Extract the (x, y) coordinate from the center of the cell holding the provided text.  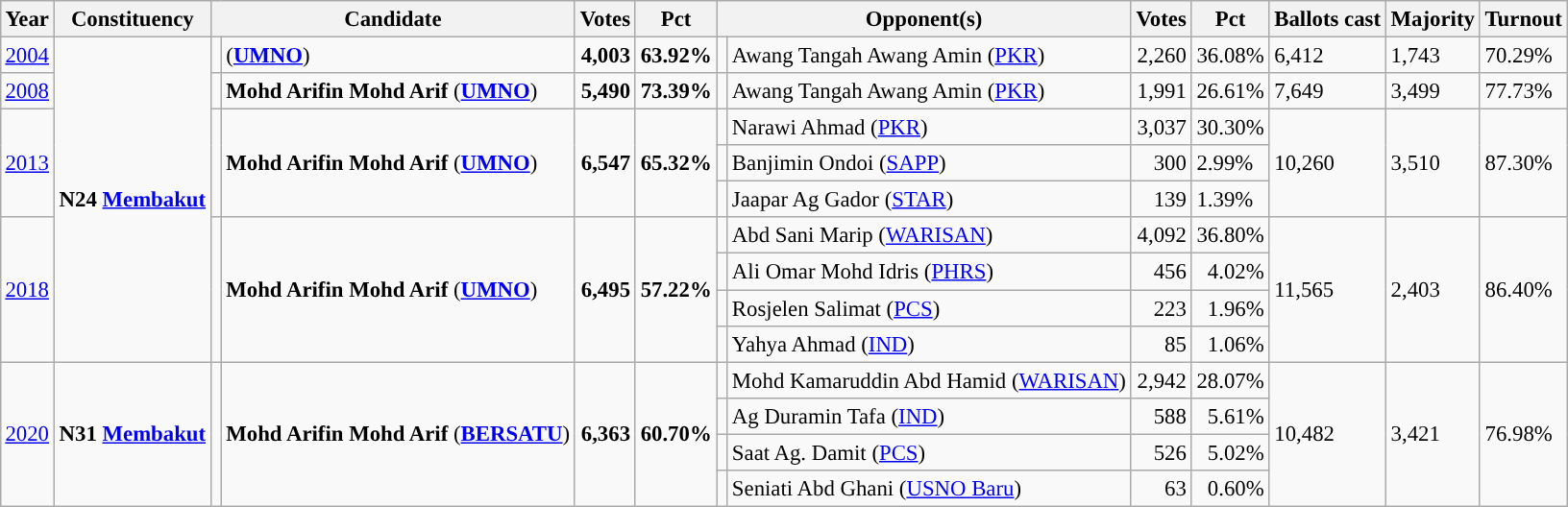
2,260 (1161, 55)
36.08% (1230, 55)
N31 Membakut (133, 434)
1.06% (1230, 344)
Opponent(s) (924, 19)
1,743 (1433, 55)
30.30% (1230, 128)
70.29% (1524, 55)
7,649 (1328, 91)
2,942 (1161, 380)
4.02% (1230, 272)
Banjimin Ondoi (SAPP) (930, 163)
76.98% (1524, 434)
Candidate (392, 19)
3,510 (1433, 163)
Mohd Kamaruddin Abd Hamid (WARISAN) (930, 380)
2020 (27, 434)
(UMNO) (398, 55)
Saat Ag. Damit (PCS) (930, 452)
10,260 (1328, 163)
456 (1161, 272)
Year (27, 19)
526 (1161, 452)
4,092 (1161, 235)
6,363 (605, 434)
Narawi Ahmad (PKR) (930, 128)
Constituency (133, 19)
63.92% (676, 55)
10,482 (1328, 434)
5.61% (1230, 416)
2018 (27, 289)
Majority (1433, 19)
86.40% (1524, 289)
65.32% (676, 163)
Ballots cast (1328, 19)
1.96% (1230, 308)
N24 Membakut (133, 199)
Turnout (1524, 19)
73.39% (676, 91)
57.22% (676, 289)
0.60% (1230, 488)
2.99% (1230, 163)
1,991 (1161, 91)
3,037 (1161, 128)
2,403 (1433, 289)
5.02% (1230, 452)
588 (1161, 416)
85 (1161, 344)
Abd Sani Marip (WARISAN) (930, 235)
2008 (27, 91)
4,003 (605, 55)
6,547 (605, 163)
Yahya Ahmad (IND) (930, 344)
2004 (27, 55)
11,565 (1328, 289)
26.61% (1230, 91)
6,412 (1328, 55)
87.30% (1524, 163)
139 (1161, 200)
Jaapar Ag Gador (STAR) (930, 200)
60.70% (676, 434)
2013 (27, 163)
36.80% (1230, 235)
Seniati Abd Ghani (USNO Baru) (930, 488)
300 (1161, 163)
1.39% (1230, 200)
3,499 (1433, 91)
63 (1161, 488)
223 (1161, 308)
28.07% (1230, 380)
6,495 (605, 289)
77.73% (1524, 91)
3,421 (1433, 434)
Rosjelen Salimat (PCS) (930, 308)
Ag Duramin Tafa (IND) (930, 416)
Mohd Arifin Mohd Arif (BERSATU) (398, 434)
Ali Omar Mohd Idris (PHRS) (930, 272)
5,490 (605, 91)
